Locate the cell with the specified text and output its [X, Y] center coordinate. 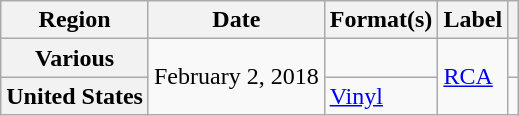
Label [473, 20]
Various [75, 58]
United States [75, 96]
Vinyl [381, 96]
Region [75, 20]
Format(s) [381, 20]
February 2, 2018 [236, 77]
RCA [473, 77]
Date [236, 20]
